Capture the cell that displays the provided text and extract its [X, Y] central coordinate. 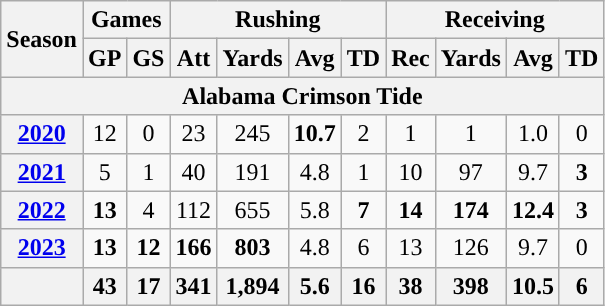
112 [194, 210]
191 [252, 172]
12.4 [532, 210]
2020 [42, 134]
Alabama Crimson Tide [302, 96]
Rec [411, 58]
803 [252, 248]
10.5 [532, 286]
5 [104, 172]
2023 [42, 248]
Receiving [495, 20]
17 [148, 286]
38 [411, 286]
GP [104, 58]
166 [194, 248]
341 [194, 286]
Att [194, 58]
Games [126, 20]
Season [42, 39]
10.7 [314, 134]
655 [252, 210]
14 [411, 210]
245 [252, 134]
97 [470, 172]
398 [470, 286]
GS [148, 58]
16 [363, 286]
174 [470, 210]
5.6 [314, 286]
5.8 [314, 210]
43 [104, 286]
2021 [42, 172]
1,894 [252, 286]
40 [194, 172]
1.0 [532, 134]
10 [411, 172]
Rushing [278, 20]
7 [363, 210]
4 [148, 210]
23 [194, 134]
2 [363, 134]
2022 [42, 210]
126 [470, 248]
